Output the (X, Y) coordinate of the center of the cell containing the given text.  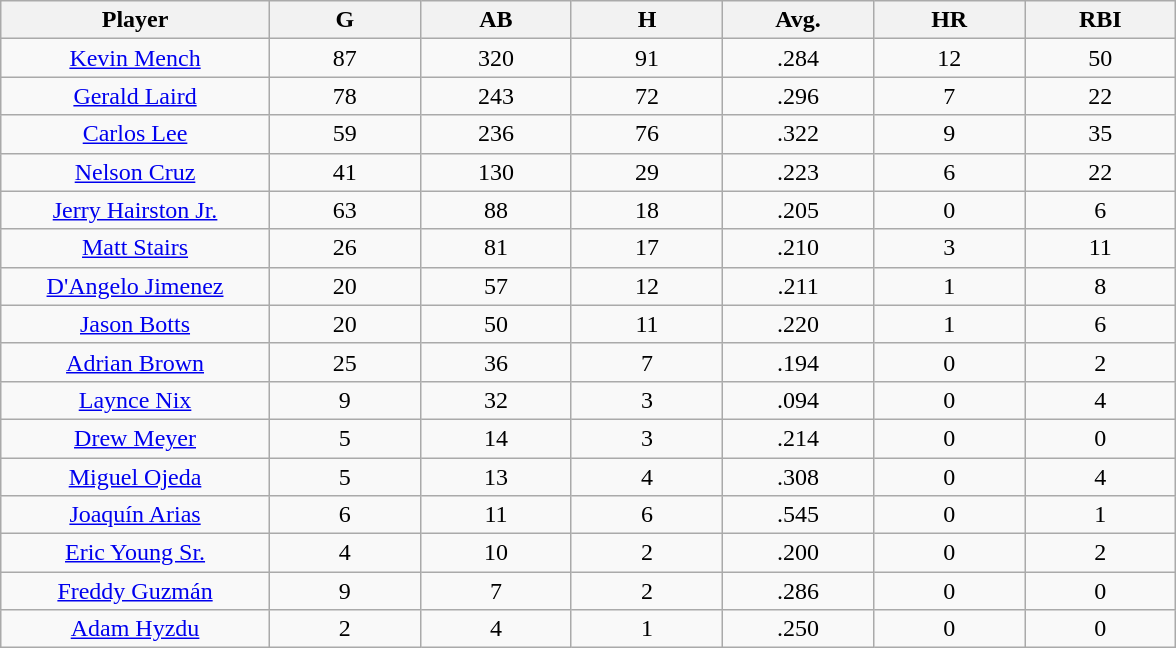
76 (646, 134)
8 (1100, 286)
236 (496, 134)
Laynce Nix (136, 400)
88 (496, 210)
59 (344, 134)
72 (646, 96)
Jerry Hairston Jr. (136, 210)
130 (496, 172)
14 (496, 438)
.250 (798, 629)
Drew Meyer (136, 438)
.200 (798, 553)
Kevin Mench (136, 58)
Carlos Lee (136, 134)
Avg. (798, 20)
63 (344, 210)
243 (496, 96)
78 (344, 96)
HR (950, 20)
Jason Botts (136, 324)
.211 (798, 286)
Nelson Cruz (136, 172)
.296 (798, 96)
10 (496, 553)
29 (646, 172)
RBI (1100, 20)
.205 (798, 210)
41 (344, 172)
Freddy Guzmán (136, 591)
13 (496, 477)
36 (496, 362)
17 (646, 248)
Joaquín Arias (136, 515)
25 (344, 362)
Matt Stairs (136, 248)
.545 (798, 515)
Gerald Laird (136, 96)
26 (344, 248)
.220 (798, 324)
.194 (798, 362)
D'Angelo Jimenez (136, 286)
87 (344, 58)
91 (646, 58)
Adrian Brown (136, 362)
.286 (798, 591)
Miguel Ojeda (136, 477)
Player (136, 20)
320 (496, 58)
AB (496, 20)
.223 (798, 172)
.308 (798, 477)
81 (496, 248)
G (344, 20)
Adam Hyzdu (136, 629)
35 (1100, 134)
57 (496, 286)
32 (496, 400)
Eric Young Sr. (136, 553)
.214 (798, 438)
.094 (798, 400)
.210 (798, 248)
.322 (798, 134)
18 (646, 210)
H (646, 20)
.284 (798, 58)
